Provide the (X, Y) coordinate of the cell's center where the given text is located.  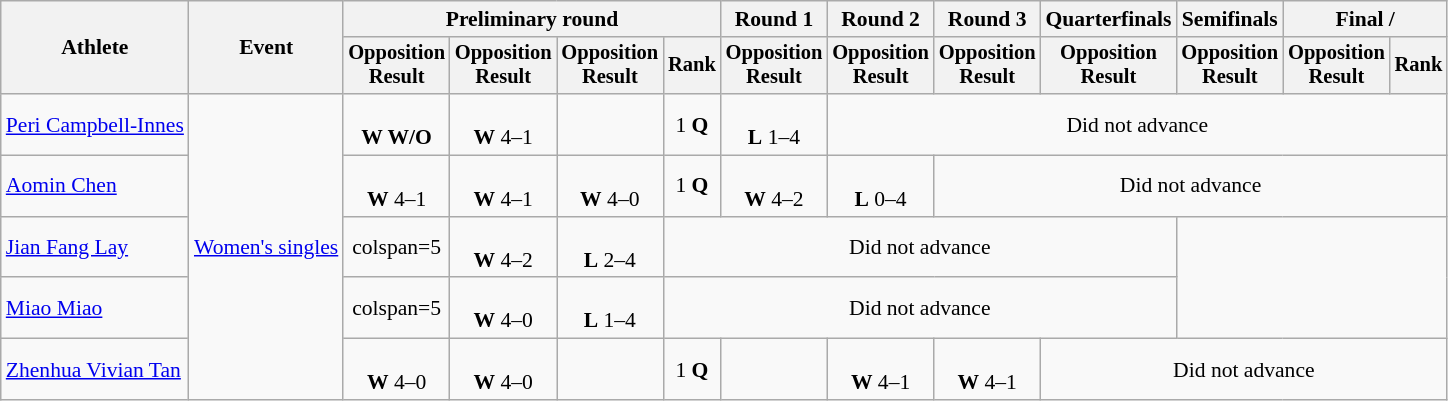
Women's singles (266, 247)
Round 1 (774, 19)
L 0–4 (880, 186)
Quarterfinals (1108, 19)
Round 2 (880, 19)
W W/O (396, 124)
Jian Fang Lay (95, 248)
Zhenhua Vivian Tan (95, 370)
Miao Miao (95, 308)
Aomin Chen (95, 186)
Event (266, 48)
Preliminary round (532, 19)
Round 3 (988, 19)
L 2–4 (610, 248)
Semifinals (1230, 19)
Peri Campbell-Innes (95, 124)
Final / (1365, 19)
Athlete (95, 48)
